Detect which cell encompasses the target text, then output its (X, Y) center coordinate. 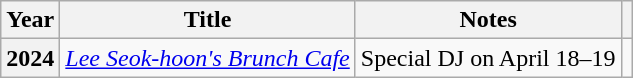
Title (208, 20)
Lee Seok-hoon's Brunch Cafe (208, 58)
2024 (30, 58)
Special DJ on April 18–19 (488, 58)
Year (30, 20)
Notes (488, 20)
